Find where the given text appears and provide that cell's center as [X, Y] coordinate. 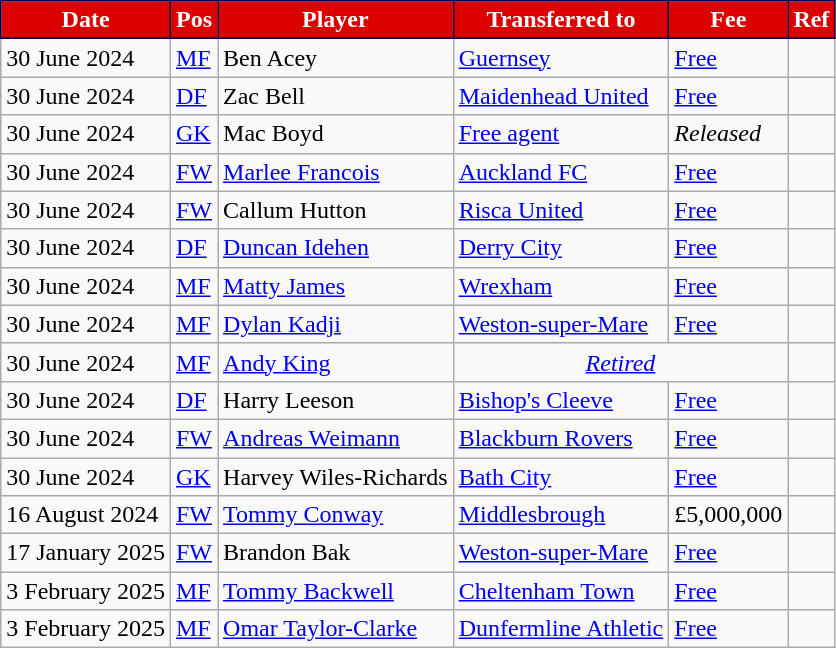
Tommy Backwell [336, 591]
Callum Hutton [336, 210]
Andy King [336, 362]
Released [728, 134]
Date [86, 20]
Omar Taylor-Clarke [336, 629]
Ben Acey [336, 58]
Bath City [561, 477]
Brandon Bak [336, 553]
Dylan Kadji [336, 324]
Maidenhead United [561, 96]
17 January 2025 [86, 553]
Auckland FC [561, 172]
Duncan Idehen [336, 248]
Cheltenham Town [561, 591]
Middlesbrough [561, 515]
Ref [812, 20]
Marlee Francois [336, 172]
Player [336, 20]
Zac Bell [336, 96]
Wrexham [561, 286]
Free agent [561, 134]
Tommy Conway [336, 515]
Blackburn Rovers [561, 438]
16 August 2024 [86, 515]
Harvey Wiles-Richards [336, 477]
Mac Boyd [336, 134]
£5,000,000 [728, 515]
Risca United [561, 210]
Pos [194, 20]
Fee [728, 20]
Bishop's Cleeve [561, 400]
Andreas Weimann [336, 438]
Derry City [561, 248]
Dunfermline Athletic [561, 629]
Transferred to [561, 20]
Harry Leeson [336, 400]
Guernsey [561, 58]
Matty James [336, 286]
Retired [620, 362]
